From the cell containing the given text, extract its center point as [X, Y] coordinate. 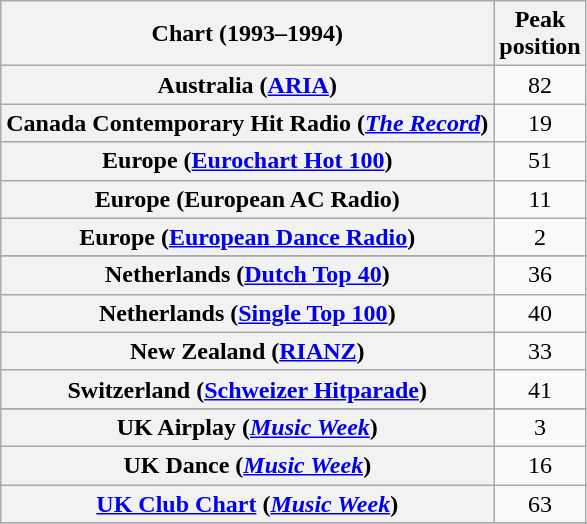
Australia (ARIA) [248, 85]
Peakposition [540, 34]
Switzerland (Schweizer Hitparade) [248, 389]
41 [540, 389]
Canada Contemporary Hit Radio (The Record) [248, 123]
11 [540, 199]
Netherlands (Dutch Top 40) [248, 275]
UK Dance (Music Week) [248, 465]
New Zealand (RIANZ) [248, 351]
19 [540, 123]
Netherlands (Single Top 100) [248, 313]
33 [540, 351]
Europe (Eurochart Hot 100) [248, 161]
Europe (European AC Radio) [248, 199]
Europe (European Dance Radio) [248, 237]
36 [540, 275]
51 [540, 161]
16 [540, 465]
63 [540, 503]
40 [540, 313]
UK Club Chart (Music Week) [248, 503]
UK Airplay (Music Week) [248, 427]
3 [540, 427]
2 [540, 237]
82 [540, 85]
Chart (1993–1994) [248, 34]
